Pinpoint the cell where the given text exists, returning its [x, y] midpoint coordinate. 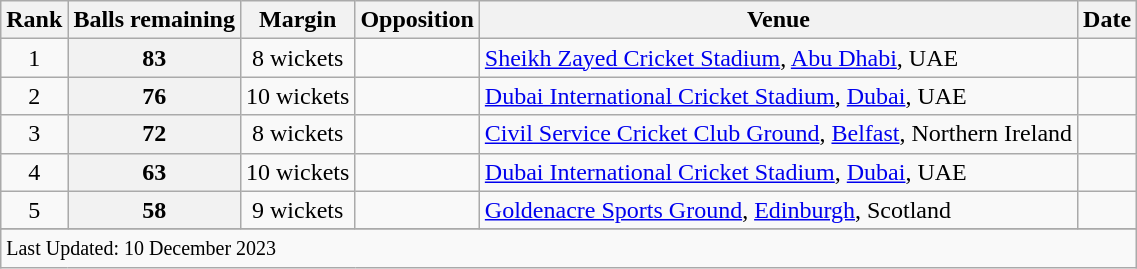
Date [1108, 20]
58 [154, 210]
Balls remaining [154, 20]
Civil Service Cricket Club Ground, Belfast, Northern Ireland [778, 134]
1 [34, 58]
Sheikh Zayed Cricket Stadium, Abu Dhabi, UAE [778, 58]
Venue [778, 20]
3 [34, 134]
9 wickets [297, 210]
Goldenacre Sports Ground, Edinburgh, Scotland [778, 210]
76 [154, 96]
72 [154, 134]
4 [34, 172]
Rank [34, 20]
Last Updated: 10 December 2023 [569, 248]
5 [34, 210]
Margin [297, 20]
Opposition [417, 20]
63 [154, 172]
83 [154, 58]
2 [34, 96]
